Extract the (X, Y) coordinate from the center of the cell holding the provided text.  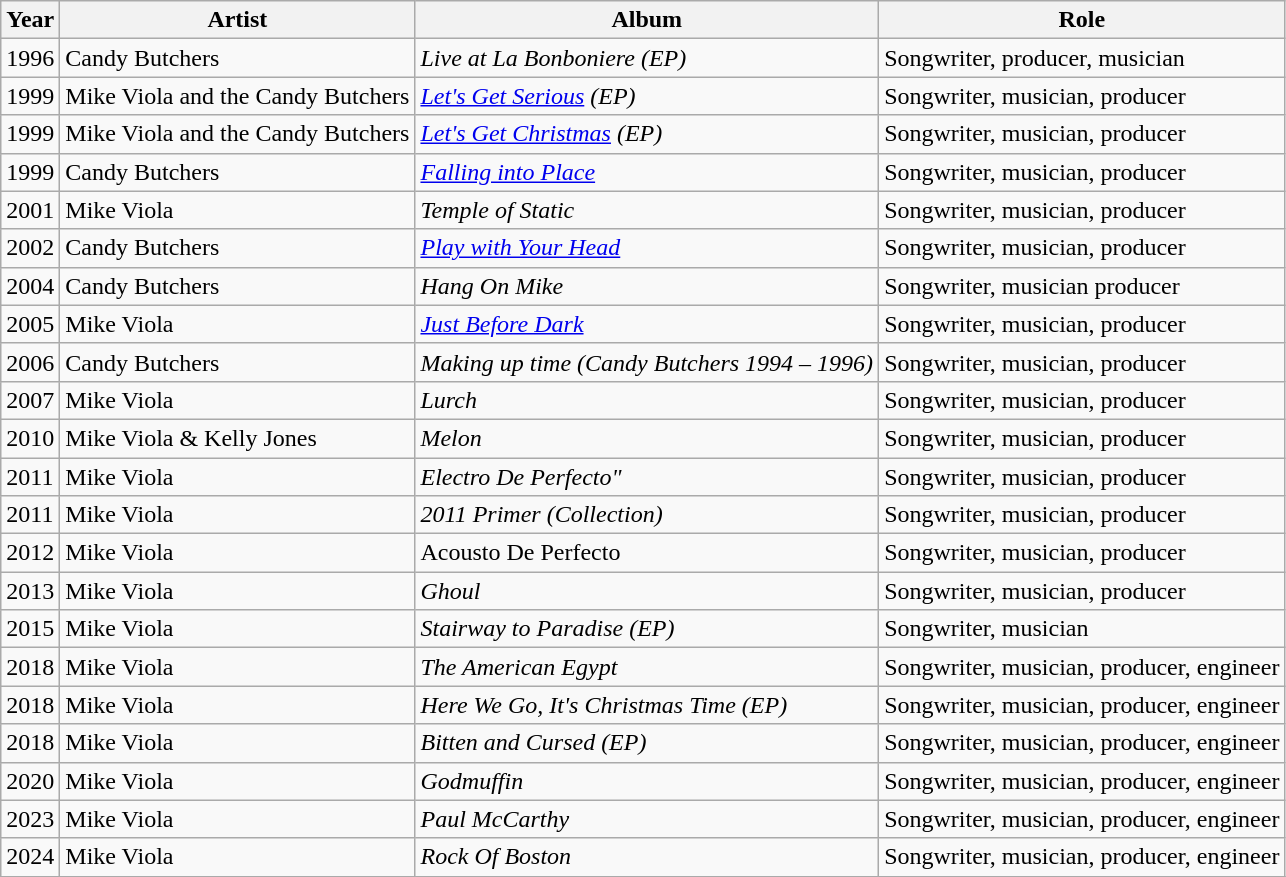
Songwriter, producer, musician (1082, 58)
Stairway to Paradise (EP) (647, 629)
2010 (30, 438)
Just Before Dark (647, 324)
2006 (30, 362)
2013 (30, 591)
Melon (647, 438)
Songwriter, musician producer (1082, 286)
Let's Get Christmas (EP) (647, 134)
2012 (30, 553)
2015 (30, 629)
Lurch (647, 400)
2007 (30, 400)
Let's Get Serious (EP) (647, 96)
Rock Of Boston (647, 857)
Falling into Place (647, 172)
Making up time (Candy Butchers 1994 – 1996) (647, 362)
Album (647, 20)
Here We Go, It's Christmas Time (EP) (647, 705)
Mike Viola & Kelly Jones (238, 438)
2002 (30, 248)
1996 (30, 58)
2005 (30, 324)
Live at La Bonboniere (EP) (647, 58)
Paul McCarthy (647, 819)
Play with Your Head (647, 248)
Year (30, 20)
Role (1082, 20)
Electro De Perfecto" (647, 477)
Acousto De Perfecto (647, 553)
2024 (30, 857)
Godmuffin (647, 781)
The American Egypt (647, 667)
2023 (30, 819)
Temple of Static (647, 210)
2020 (30, 781)
Ghoul (647, 591)
Artist (238, 20)
Songwriter, musician (1082, 629)
2001 (30, 210)
Hang On Mike (647, 286)
2011 Primer (Collection) (647, 515)
Bitten and Cursed (EP) (647, 743)
2004 (30, 286)
